Return the (x, y) coordinate for the center point of the cell that contains the specified text.  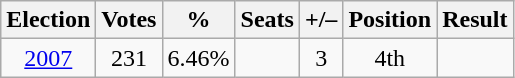
% (198, 20)
Result (475, 20)
4th (390, 58)
6.46% (198, 58)
2007 (48, 58)
Votes (129, 20)
Seats (267, 20)
+/– (320, 20)
Election (48, 20)
3 (320, 58)
231 (129, 58)
Position (390, 20)
